Identify which cell holds the provided text, then report its [x, y] central coordinate. 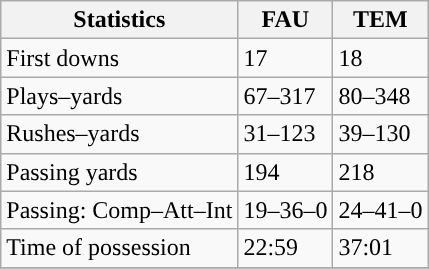
Passing: Comp–Att–Int [120, 210]
FAU [286, 20]
31–123 [286, 134]
Statistics [120, 20]
17 [286, 58]
TEM [380, 20]
18 [380, 58]
24–41–0 [380, 210]
194 [286, 172]
37:01 [380, 248]
19–36–0 [286, 210]
First downs [120, 58]
80–348 [380, 96]
67–317 [286, 96]
218 [380, 172]
Time of possession [120, 248]
22:59 [286, 248]
Plays–yards [120, 96]
39–130 [380, 134]
Rushes–yards [120, 134]
Passing yards [120, 172]
